Detect which cell encompasses the target text, then output its (X, Y) center coordinate. 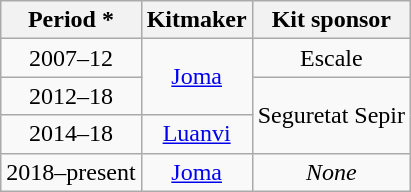
Escale (331, 58)
Luanvi (196, 134)
Kitmaker (196, 20)
2007–12 (71, 58)
Seguretat Sepir (331, 115)
2014–18 (71, 134)
2012–18 (71, 96)
Kit sponsor (331, 20)
Period * (71, 20)
None (331, 172)
2018–present (71, 172)
